Detect which cell encompasses the target text, then output its (X, Y) center coordinate. 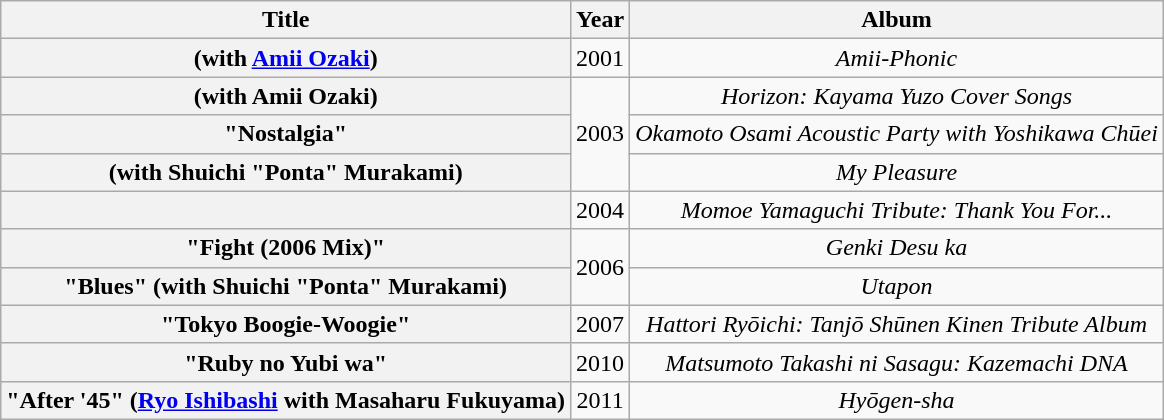
"Tokyo Boogie-Woogie" (286, 324)
Title (286, 20)
2003 (600, 134)
2004 (600, 210)
Hattori Ryōichi: Tanjō Shūnen Kinen Tribute Album (897, 324)
2011 (600, 400)
(with Shuichi "Ponta" Murakami) (286, 172)
Okamoto Osami Acoustic Party with Yoshikawa Chūei (897, 134)
"After '45" (Ryo Ishibashi with Masaharu Fukuyama) (286, 400)
Genki Desu ka (897, 248)
Amii-Phonic (897, 58)
Utapon (897, 286)
"Ruby no Yubi wa" (286, 362)
My Pleasure (897, 172)
2006 (600, 267)
2010 (600, 362)
Momoe Yamaguchi Tribute: Thank You For... (897, 210)
"Fight (2006 Mix)" (286, 248)
Horizon: Kayama Yuzo Cover Songs (897, 96)
"Blues" (with Shuichi "Ponta" Murakami) (286, 286)
Matsumoto Takashi ni Sasagu: Kazemachi DNA (897, 362)
"Nostalgia" (286, 134)
2001 (600, 58)
Year (600, 20)
Album (897, 20)
Hyōgen-sha (897, 400)
2007 (600, 324)
